Return the [X, Y] coordinate for the center point of the cell that contains the specified text.  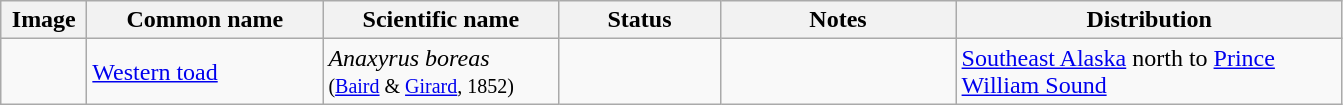
Scientific name [441, 20]
Image [44, 20]
Anaxyrus boreas(Baird & Girard, 1852) [441, 72]
Common name [205, 20]
Western toad [205, 72]
Southeast Alaska north to Prince William Sound [1149, 72]
Distribution [1149, 20]
Status [640, 20]
Notes [838, 20]
